Pinpoint the cell where the given text exists, returning its (X, Y) midpoint coordinate. 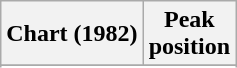
Chart (1982) (72, 34)
Peakposition (189, 34)
